Output the [x, y] coordinate of the center of the cell containing the given text.  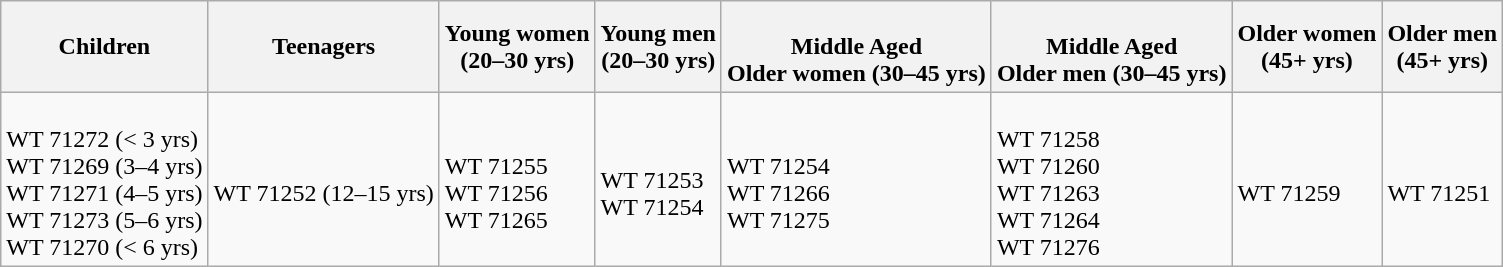
WT 71253WT 71254 [658, 180]
WT 71252 (12–15 yrs) [324, 180]
WT 71259 [1307, 180]
Middle AgedOlder women (30–45 yrs) [856, 47]
Teenagers [324, 47]
WT 71272 (< 3 yrs)WT 71269 (3–4 yrs)WT 71271 (4–5 yrs)WT 71273 (5–6 yrs)WT 71270 (< 6 yrs) [104, 180]
Young men(20–30 yrs) [658, 47]
WT 71255WT 71256WT 71265 [517, 180]
Young women(20–30 yrs) [517, 47]
WT 71258WT 71260WT 71263WT 71264WT 71276 [1112, 180]
Older women(45+ yrs) [1307, 47]
Older men(45+ yrs) [1442, 47]
Children [104, 47]
Middle AgedOlder men (30–45 yrs) [1112, 47]
WT 71251 [1442, 180]
WT 71254WT 71266WT 71275 [856, 180]
